Scan for the cell matching the given text and deliver its (X, Y) coordinate at center. 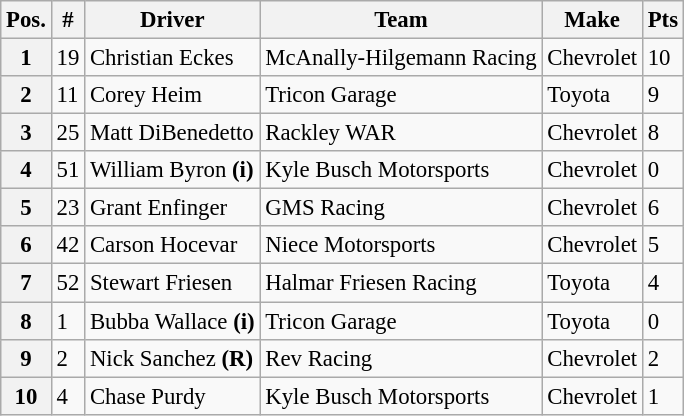
Make (592, 20)
William Byron (i) (172, 170)
Pos. (26, 20)
3 (26, 133)
7 (26, 283)
11 (68, 95)
Pts (662, 20)
Stewart Friesen (172, 283)
52 (68, 283)
McAnally-Hilgemann Racing (401, 58)
GMS Racing (401, 208)
23 (68, 208)
Matt DiBenedetto (172, 133)
Grant Enfinger (172, 208)
# (68, 20)
Christian Eckes (172, 58)
42 (68, 245)
Niece Motorsports (401, 245)
Bubba Wallace (i) (172, 321)
Rackley WAR (401, 133)
Team (401, 20)
19 (68, 58)
Nick Sanchez (R) (172, 358)
Driver (172, 20)
25 (68, 133)
Rev Racing (401, 358)
Halmar Friesen Racing (401, 283)
Chase Purdy (172, 396)
Corey Heim (172, 95)
Carson Hocevar (172, 245)
51 (68, 170)
